Locate the cell with the specified text and output its (x, y) center coordinate. 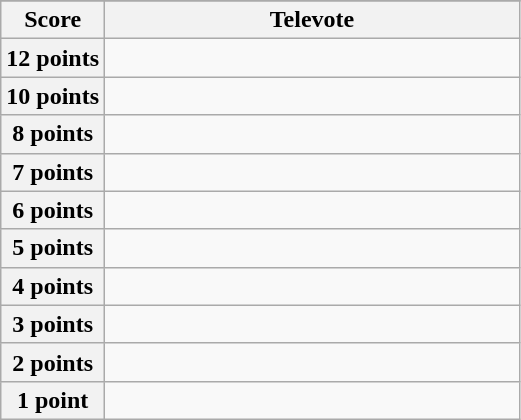
3 points (53, 324)
6 points (53, 210)
Televote (312, 20)
1 point (53, 400)
12 points (53, 58)
5 points (53, 248)
7 points (53, 172)
2 points (53, 362)
Score (53, 20)
10 points (53, 96)
4 points (53, 286)
8 points (53, 134)
